For the text-containing cell, return its midpoint in (X, Y) coordinate format. 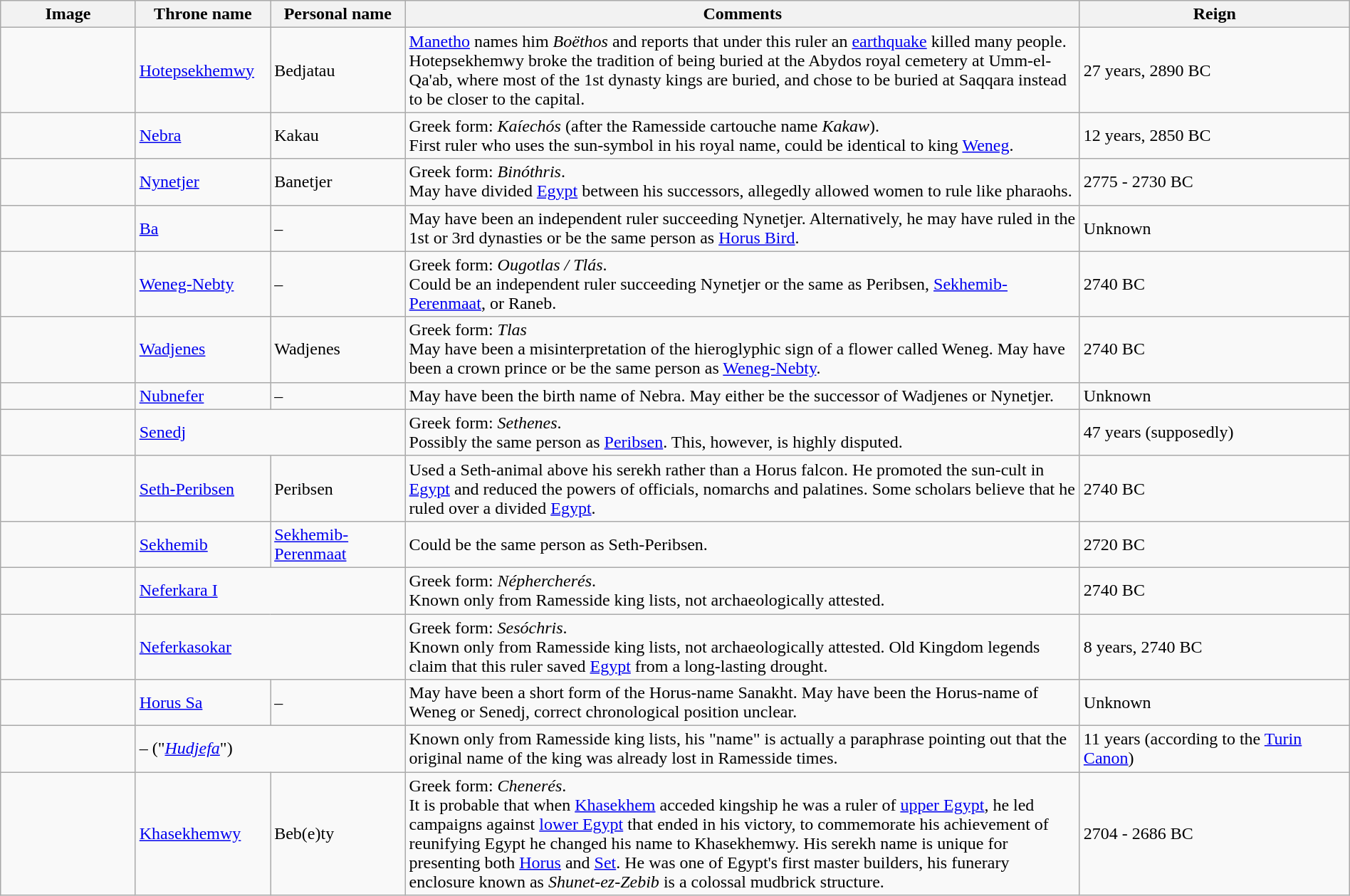
Sekhemib (202, 544)
Could be the same person as Seth-Peribsen. (742, 544)
Throne name (202, 14)
Image (68, 14)
Comments (742, 14)
Greek form: Sethenes.Possibly the same person as Peribsen. This, however, is highly disputed. (742, 433)
Nubnefer (202, 396)
Banetjer (337, 182)
11 years (according to the Turin Canon) (1215, 749)
2720 BC (1215, 544)
Weneg-Nebty (202, 284)
Kakau (337, 135)
8 years, 2740 BC (1215, 646)
Greek form: Ougotlas / Tlás.Could be an independent ruler succeeding Nynetjer or the same as Peribsen, Sekhemib-Perenmaat, or Raneb. (742, 284)
– ("Hudjefa") (271, 749)
2704 - 2686 BC (1215, 834)
Hotepsekhemwy (202, 70)
Personal name (337, 14)
Horus Sa (202, 703)
Greek form: Néphercherés.Known only from Ramesside king lists, not archaeologically attested. (742, 591)
May have been the birth name of Nebra. May either be the successor of Wadjenes or Nynetjer. (742, 396)
Sekhemib-Perenmaat (337, 544)
Greek form: Binóthris.May have divided Egypt between his successors, allegedly allowed women to rule like pharaohs. (742, 182)
12 years, 2850 BC (1215, 135)
May have been a short form of the Horus-name Sanakht. May have been the Horus-name of Weneg or Senedj, correct chronological position unclear. (742, 703)
Peribsen (337, 488)
Nynetjer (202, 182)
Ba (202, 228)
47 years (supposedly) (1215, 433)
Bedjatau (337, 70)
Neferkasokar (271, 646)
Senedj (271, 433)
Nebra (202, 135)
27 years, 2890 BC (1215, 70)
2775 - 2730 BC (1215, 182)
Khasekhemwy (202, 834)
Beb(e)ty (337, 834)
Reign (1215, 14)
Seth-Peribsen (202, 488)
Neferkara I (271, 591)
